Pinpoint the cell where the given text exists, returning its [X, Y] midpoint coordinate. 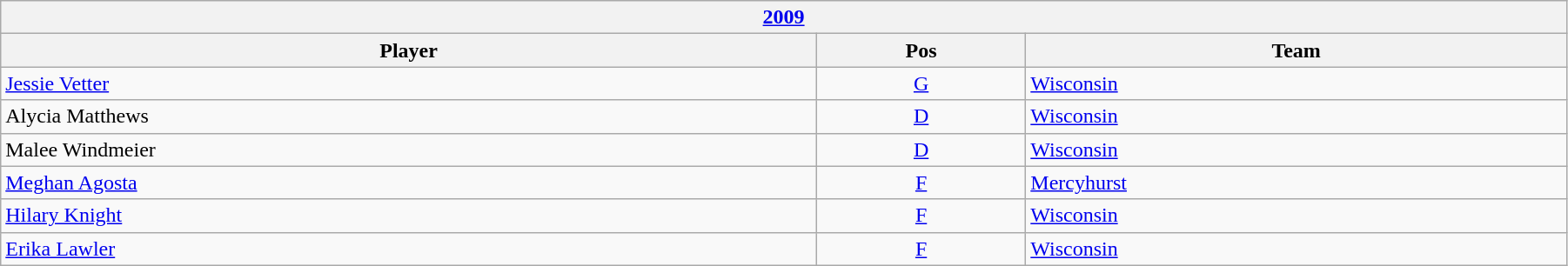
Hilary Knight [409, 216]
Pos [921, 50]
Erika Lawler [409, 249]
2009 [784, 17]
Jessie Vetter [409, 83]
G [921, 83]
Team [1297, 50]
Malee Windmeier [409, 150]
Mercyhurst [1297, 183]
Meghan Agosta [409, 183]
Alycia Matthews [409, 116]
Player [409, 50]
